Scan for the cell matching the given text and deliver its (X, Y) coordinate at center. 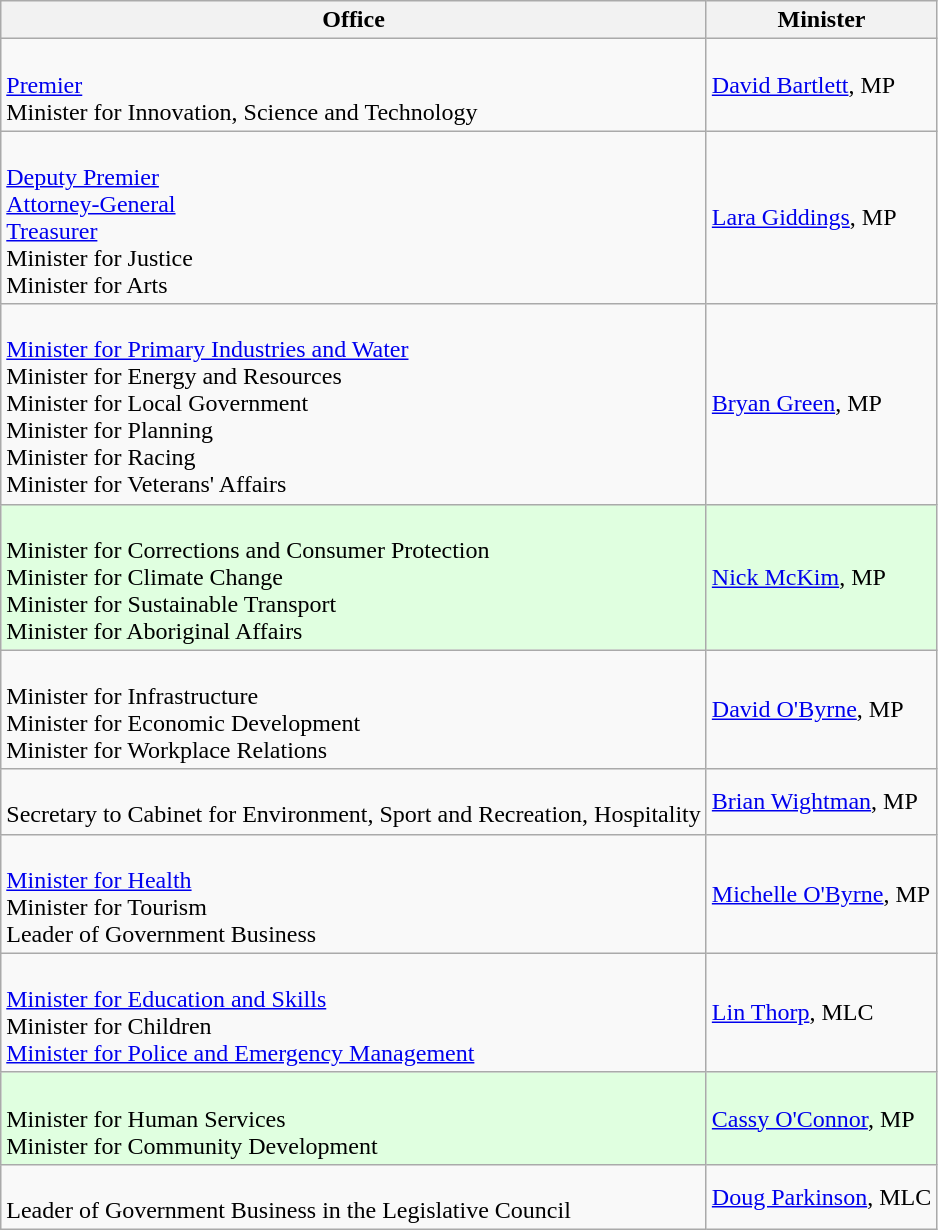
Premier Minister for Innovation, Science and Technology (354, 85)
Michelle O'Byrne, MP (821, 894)
David O'Byrne, MP (821, 710)
Lin Thorp, MLC (821, 1012)
Nick McKim, MP (821, 577)
Brian Wightman, MP (821, 802)
Cassy O'Connor, MP (821, 1118)
David Bartlett, MP (821, 85)
Minister (821, 20)
Bryan Green, MP (821, 404)
Minister for Education and Skills Minister for Children Minister for Police and Emergency Management (354, 1012)
Minister for Human Services Minister for Community Development (354, 1118)
Minister for Health Minister for Tourism Leader of Government Business (354, 894)
Lara Giddings, MP (821, 218)
Deputy Premier Attorney-General Treasurer Minister for Justice Minister for Arts (354, 218)
Minister for Infrastructure Minister for Economic Development Minister for Workplace Relations (354, 710)
Office (354, 20)
Minister for Corrections and Consumer Protection Minister for Climate Change Minister for Sustainable Transport Minister for Aboriginal Affairs (354, 577)
Secretary to Cabinet for Environment, Sport and Recreation, Hospitality (354, 802)
Leader of Government Business in the Legislative Council (354, 1196)
Doug Parkinson, MLC (821, 1196)
